From the cell containing the given text, extract its center point as [X, Y] coordinate. 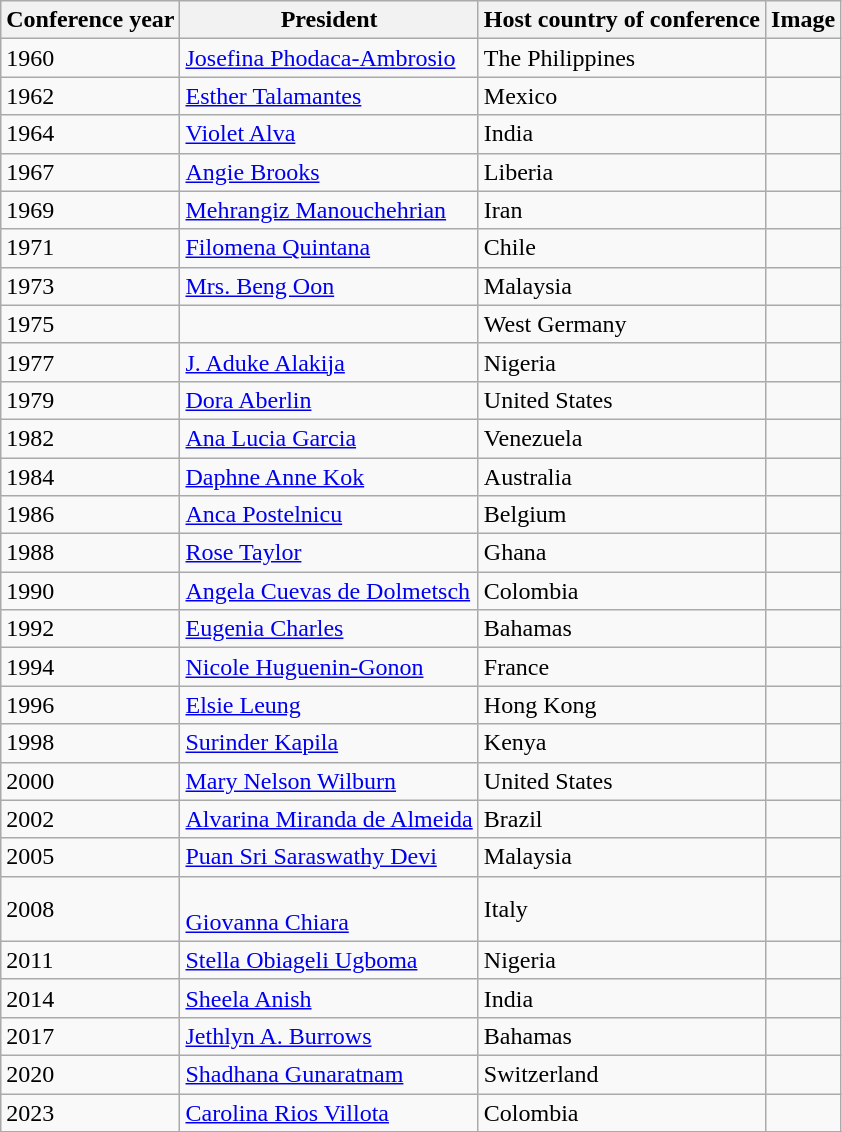
2017 [90, 1036]
1984 [90, 477]
Carolina Rios Villota [329, 1113]
Mrs. Beng Oon [329, 286]
Venezuela [622, 438]
Alvarina Miranda de Almeida [329, 819]
Violet Alva [329, 134]
Kenya [622, 743]
1967 [90, 172]
West Germany [622, 324]
2014 [90, 998]
1986 [90, 515]
2000 [90, 781]
Angie Brooks [329, 172]
1990 [90, 591]
Josefina Phodaca-Ambrosio [329, 58]
1960 [90, 58]
Brazil [622, 819]
Mary Nelson Wilburn [329, 781]
Surinder Kapila [329, 743]
Eugenia Charles [329, 629]
Hong Kong [622, 705]
France [622, 667]
Giovanna Chiara [329, 908]
Stella Obiageli Ugboma [329, 960]
Switzerland [622, 1074]
1998 [90, 743]
2005 [90, 857]
Italy [622, 908]
Iran [622, 210]
Host country of conference [622, 20]
1982 [90, 438]
President [329, 20]
Dora Aberlin [329, 400]
Mexico [622, 96]
2002 [90, 819]
1971 [90, 248]
J. Aduke Alakija [329, 362]
1964 [90, 134]
Nicole Huguenin-Gonon [329, 667]
2011 [90, 960]
Puan Sri Saraswathy Devi [329, 857]
2023 [90, 1113]
Rose Taylor [329, 553]
Australia [622, 477]
1962 [90, 96]
Conference year [90, 20]
1979 [90, 400]
Ghana [622, 553]
Belgium [622, 515]
Shadhana Gunaratnam [329, 1074]
2008 [90, 908]
1975 [90, 324]
1988 [90, 553]
Angela Cuevas de Dolmetsch [329, 591]
Liberia [622, 172]
1996 [90, 705]
1992 [90, 629]
Chile [622, 248]
Filomena Quintana [329, 248]
2020 [90, 1074]
Esther Talamantes [329, 96]
Sheela Anish [329, 998]
Daphne Anne Kok [329, 477]
The Philippines [622, 58]
1973 [90, 286]
Mehrangiz Manouchehrian [329, 210]
Ana Lucia Garcia [329, 438]
1977 [90, 362]
Image [804, 20]
Elsie Leung [329, 705]
Jethlyn A. Burrows [329, 1036]
Anca Postelnicu [329, 515]
1969 [90, 210]
1994 [90, 667]
